Output the [x, y] coordinate of the center of the cell containing the given text.  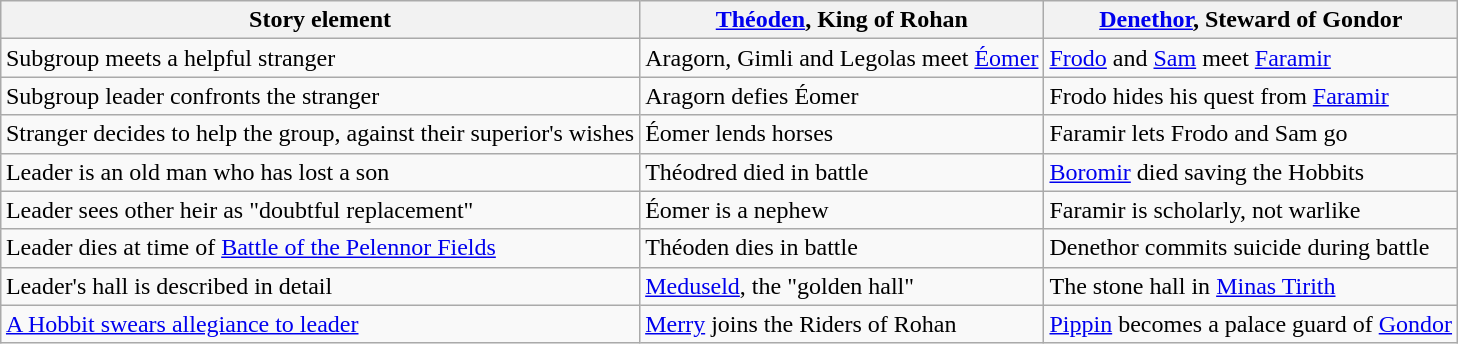
Denethor, Steward of Gondor [1251, 20]
Subgroup meets a helpful stranger [320, 58]
Leader is an old man who has lost a son [320, 172]
Faramir is scholarly, not warlike [1251, 210]
Boromir died saving the Hobbits [1251, 172]
Leader dies at time of Battle of the Pelennor Fields [320, 248]
The stone hall in Minas Tirith [1251, 286]
Leader's hall is described in detail [320, 286]
Subgroup leader confronts the stranger [320, 96]
Théodred died in battle [842, 172]
Théoden, King of Rohan [842, 20]
Story element [320, 20]
Leader sees other heir as "doubtful replacement" [320, 210]
Stranger decides to help the group, against their superior's wishes [320, 134]
Aragorn defies Éomer [842, 96]
Denethor commits suicide during battle [1251, 248]
Théoden dies in battle [842, 248]
Faramir lets Frodo and Sam go [1251, 134]
Frodo hides his quest from Faramir [1251, 96]
Frodo and Sam meet Faramir [1251, 58]
Meduseld, the "golden hall" [842, 286]
Pippin becomes a palace guard of Gondor [1251, 324]
Éomer lends horses [842, 134]
A Hobbit swears allegiance to leader [320, 324]
Éomer is a nephew [842, 210]
Aragorn, Gimli and Legolas meet Éomer [842, 58]
Merry joins the Riders of Rohan [842, 324]
